Identify which cell holds the provided text, then report its (x, y) central coordinate. 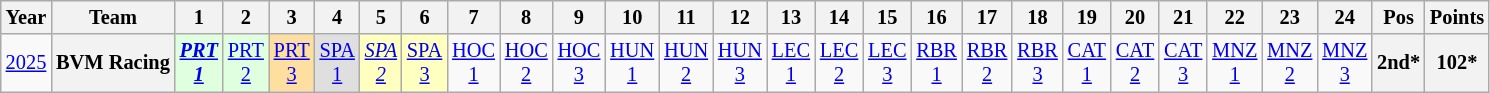
20 (1135, 17)
23 (1290, 17)
HUN2 (686, 63)
17 (987, 17)
1 (199, 17)
2nd* (1398, 63)
10 (632, 17)
HOC2 (526, 63)
CAT3 (1183, 63)
15 (887, 17)
5 (381, 17)
14 (839, 17)
PRT2 (246, 63)
9 (580, 17)
11 (686, 17)
MNZ3 (1344, 63)
MNZ2 (1290, 63)
CAT1 (1087, 63)
PRT1 (199, 63)
18 (1037, 17)
RBR1 (936, 63)
102* (1457, 63)
LEC2 (839, 63)
7 (474, 17)
HUN1 (632, 63)
6 (424, 17)
SPA2 (381, 63)
LEC1 (791, 63)
Team (113, 17)
24 (1344, 17)
22 (1234, 17)
CAT2 (1135, 63)
Points (1457, 17)
SPA3 (424, 63)
RBR3 (1037, 63)
3 (292, 17)
HOC3 (580, 63)
LEC3 (887, 63)
HOC1 (474, 63)
8 (526, 17)
HUN3 (740, 63)
12 (740, 17)
SPA1 (338, 63)
2 (246, 17)
Year (26, 17)
RBR2 (987, 63)
Pos (1398, 17)
MNZ1 (1234, 63)
16 (936, 17)
21 (1183, 17)
19 (1087, 17)
BVM Racing (113, 63)
13 (791, 17)
PRT3 (292, 63)
2025 (26, 63)
4 (338, 17)
